Extract the (X, Y) coordinate from the center of the cell holding the provided text.  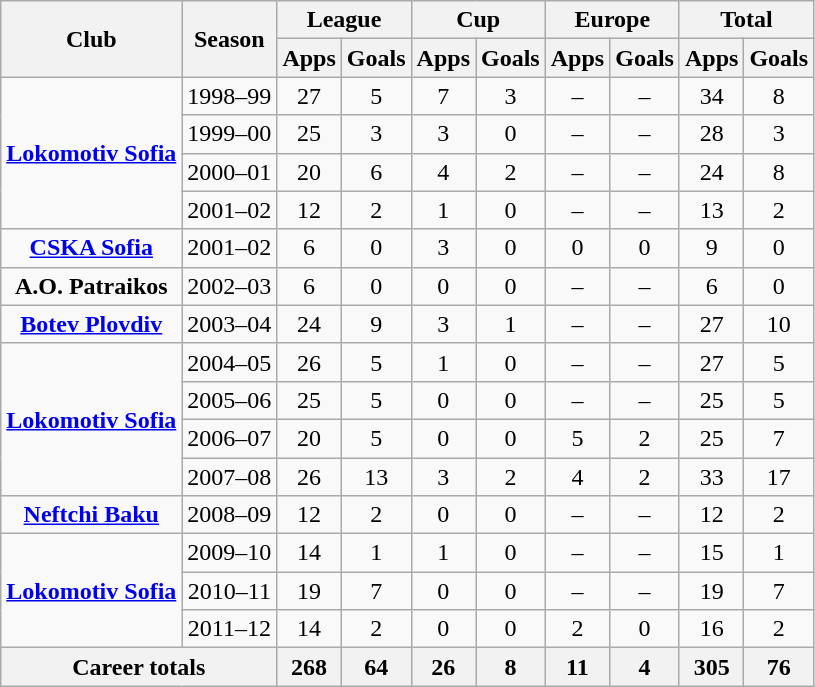
League (344, 20)
2007–08 (230, 477)
2004–05 (230, 362)
10 (779, 324)
1999–00 (230, 134)
2006–07 (230, 438)
Club (92, 39)
2011–12 (230, 629)
33 (711, 477)
305 (711, 667)
2003–04 (230, 324)
2002–03 (230, 286)
64 (376, 667)
11 (577, 667)
2009–10 (230, 553)
76 (779, 667)
Botev Plovdiv (92, 324)
2008–09 (230, 515)
CSKA Sofia (92, 248)
2010–11 (230, 591)
2005–06 (230, 400)
Career totals (139, 667)
34 (711, 96)
28 (711, 134)
A.O. Patraikos (92, 286)
Europe (612, 20)
Total (746, 20)
Neftchi Baku (92, 515)
17 (779, 477)
16 (711, 629)
268 (309, 667)
15 (711, 553)
2000–01 (230, 172)
1998–99 (230, 96)
Cup (478, 20)
Season (230, 39)
